Find where the given text appears and provide that cell's center as (X, Y) coordinate. 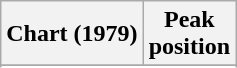
Peakposition (189, 34)
Chart (1979) (72, 34)
